For the text-containing cell, return its midpoint in (x, y) coordinate format. 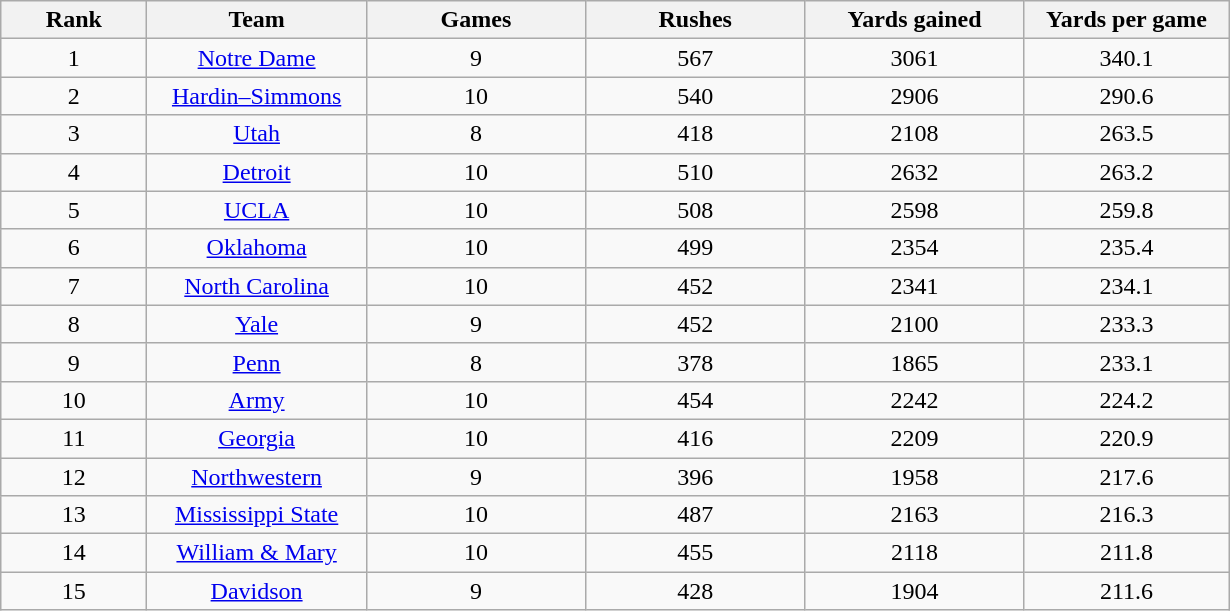
2100 (914, 324)
1904 (914, 591)
2906 (914, 96)
3061 (914, 58)
508 (696, 210)
1865 (914, 362)
1958 (914, 477)
North Carolina (256, 286)
1 (74, 58)
Detroit (256, 172)
Rushes (696, 20)
7 (74, 286)
224.2 (1126, 400)
2108 (914, 134)
6 (74, 248)
378 (696, 362)
2632 (914, 172)
2598 (914, 210)
216.3 (1126, 515)
Utah (256, 134)
Northwestern (256, 477)
2118 (914, 553)
211.6 (1126, 591)
15 (74, 591)
Georgia (256, 438)
418 (696, 134)
217.6 (1126, 477)
Yards gained (914, 20)
499 (696, 248)
220.9 (1126, 438)
454 (696, 400)
Team (256, 20)
235.4 (1126, 248)
416 (696, 438)
Games (476, 20)
396 (696, 477)
5 (74, 210)
233.3 (1126, 324)
211.8 (1126, 553)
14 (74, 553)
340.1 (1126, 58)
263.5 (1126, 134)
2341 (914, 286)
455 (696, 553)
234.1 (1126, 286)
12 (74, 477)
3 (74, 134)
540 (696, 96)
263.2 (1126, 172)
259.8 (1126, 210)
William & Mary (256, 553)
11 (74, 438)
Hardin–Simmons (256, 96)
Rank (74, 20)
UCLA (256, 210)
2242 (914, 400)
567 (696, 58)
487 (696, 515)
428 (696, 591)
Notre Dame (256, 58)
Penn (256, 362)
2354 (914, 248)
4 (74, 172)
13 (74, 515)
Yale (256, 324)
233.1 (1126, 362)
510 (696, 172)
2209 (914, 438)
Army (256, 400)
Yards per game (1126, 20)
2 (74, 96)
Davidson (256, 591)
Oklahoma (256, 248)
2163 (914, 515)
Mississippi State (256, 515)
290.6 (1126, 96)
